Provide the (x, y) coordinate of the cell's center where the given text is located.  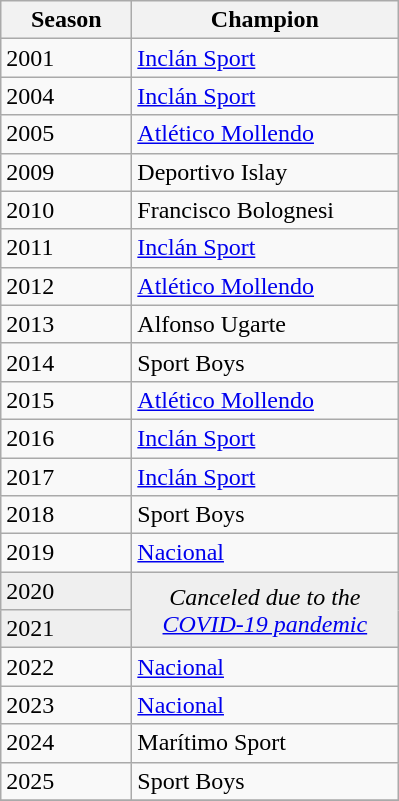
2019 (66, 553)
2024 (66, 743)
Champion (265, 20)
2022 (66, 667)
2025 (66, 781)
2009 (66, 172)
Canceled due to the COVID-19 pandemic (265, 610)
2010 (66, 210)
2021 (66, 629)
Francisco Bolognesi (265, 210)
2012 (66, 286)
Alfonso Ugarte (265, 324)
2016 (66, 438)
Season (66, 20)
2017 (66, 477)
2018 (66, 515)
2023 (66, 705)
2013 (66, 324)
Marítimo Sport (265, 743)
2020 (66, 591)
2004 (66, 96)
2001 (66, 58)
Deportivo Islay (265, 172)
2005 (66, 134)
2011 (66, 248)
2014 (66, 362)
2015 (66, 400)
